From the cell containing the given text, extract its center point as (X, Y) coordinate. 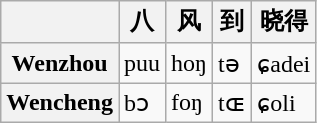
风 (190, 22)
tɶ (232, 103)
bɔ (142, 103)
Wencheng (60, 103)
tə (232, 63)
hoŋ (190, 63)
foŋ (190, 103)
Wenzhou (60, 63)
到 (232, 22)
八 (142, 22)
晓得 (284, 22)
ɕadei (284, 63)
ɕoli (284, 103)
puu (142, 63)
